Scan for the cell matching the given text and deliver its [X, Y] coordinate at center. 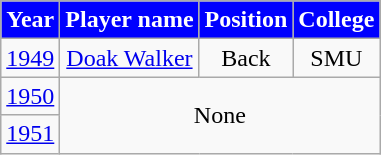
Back [246, 58]
Position [246, 20]
Player name [130, 20]
1951 [30, 134]
None [220, 115]
College [336, 20]
SMU [336, 58]
Year [30, 20]
1949 [30, 58]
Doak Walker [130, 58]
1950 [30, 96]
